Return (X, Y) of the center of cell containing provided text 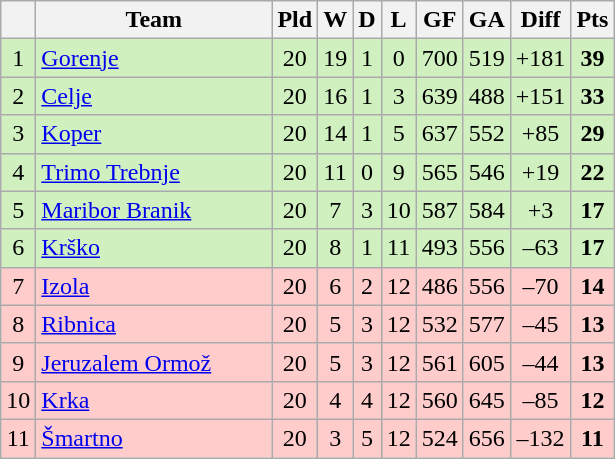
W (336, 20)
Team (154, 20)
+151 (540, 96)
–44 (540, 362)
–63 (540, 248)
+3 (540, 210)
–45 (540, 324)
–85 (540, 400)
L (398, 20)
Krka (154, 400)
Maribor Branik (154, 210)
565 (440, 172)
Celje (154, 96)
Jeruzalem Ormož (154, 362)
552 (486, 134)
519 (486, 58)
560 (440, 400)
584 (486, 210)
Pld (295, 20)
524 (440, 438)
Izola (154, 286)
637 (440, 134)
GF (440, 20)
645 (486, 400)
561 (440, 362)
639 (440, 96)
D (367, 20)
Trimo Trebnje (154, 172)
Ribnica (154, 324)
–70 (540, 286)
19 (336, 58)
Diff (540, 20)
577 (486, 324)
Šmartno (154, 438)
Pts (592, 20)
493 (440, 248)
Krško (154, 248)
546 (486, 172)
700 (440, 58)
GA (486, 20)
16 (336, 96)
656 (486, 438)
486 (440, 286)
–132 (540, 438)
33 (592, 96)
605 (486, 362)
587 (440, 210)
+85 (540, 134)
39 (592, 58)
488 (486, 96)
Gorenje (154, 58)
+19 (540, 172)
Koper (154, 134)
29 (592, 134)
22 (592, 172)
532 (440, 324)
+181 (540, 58)
